Scan for the cell matching the given text and deliver its (X, Y) coordinate at center. 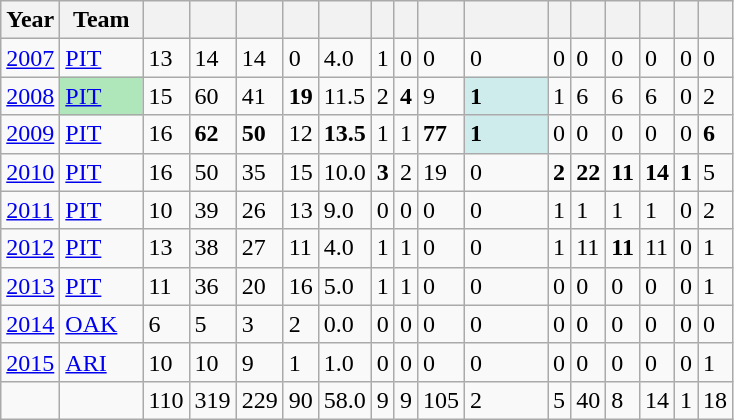
5.0 (344, 286)
18 (716, 400)
12 (300, 134)
2013 (30, 286)
229 (260, 400)
10.0 (344, 172)
27 (260, 248)
41 (260, 96)
58.0 (344, 400)
40 (588, 400)
110 (166, 400)
26 (260, 210)
60 (212, 96)
Year (30, 20)
35 (260, 172)
2012 (30, 248)
90 (300, 400)
1.0 (344, 362)
4 (406, 96)
ARI (102, 362)
8 (623, 400)
2014 (30, 324)
9.0 (344, 210)
2011 (30, 210)
77 (440, 134)
Team (102, 20)
13.5 (344, 134)
39 (212, 210)
2009 (30, 134)
2008 (30, 96)
0.0 (344, 324)
38 (212, 248)
2007 (30, 58)
319 (212, 400)
22 (588, 172)
11.5 (344, 96)
2015 (30, 362)
62 (212, 134)
2010 (30, 172)
36 (212, 286)
OAK (102, 324)
105 (440, 400)
20 (260, 286)
